From the cell containing the given text, extract its center point as (X, Y) coordinate. 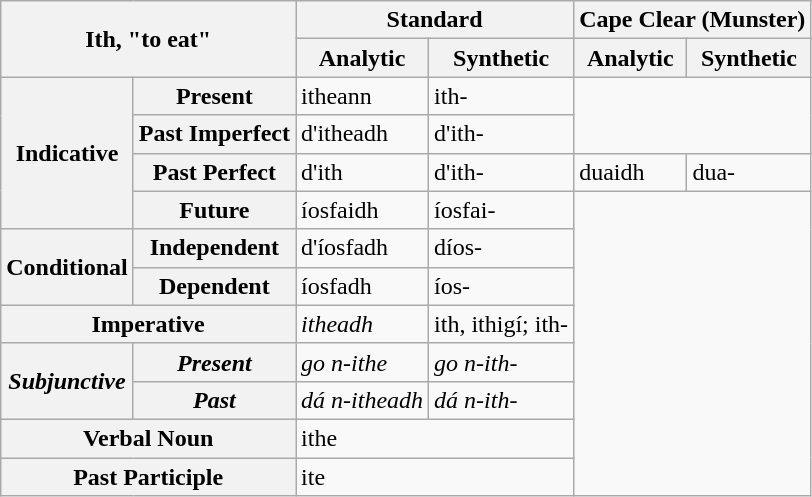
d'itheadh (362, 134)
íosfaidh (362, 210)
Past Participle (148, 477)
íos- (502, 286)
Past Imperfect (214, 134)
ite (435, 477)
Cape Clear (Munster) (692, 20)
íosfai- (502, 210)
Conditional (67, 267)
Verbal Noun (148, 438)
Past Perfect (214, 172)
duaidh (630, 172)
Standard (435, 20)
ith- (502, 96)
Past (214, 400)
Indicative (67, 153)
dá n-itheadh (362, 400)
íosfadh (362, 286)
itheann (362, 96)
Subjunctive (67, 381)
d'íosfadh (362, 248)
Imperative (148, 324)
Ith, "to eat" (148, 39)
Dependent (214, 286)
Independent (214, 248)
dua- (749, 172)
dá n-ith- (502, 400)
go n-ith- (502, 362)
go n-ithe (362, 362)
Future (214, 210)
itheadh (362, 324)
ith, ithigí; ith- (502, 324)
díos- (502, 248)
ithe (435, 438)
d'ith (362, 172)
